Output the [x, y] coordinate of the center of the cell containing the given text.  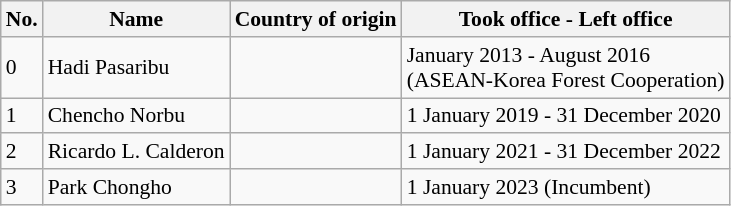
No. [22, 19]
Took office - Left office [566, 19]
2 [22, 152]
1 January 2023 (Incumbent) [566, 187]
1 January 2021 - 31 December 2022 [566, 152]
Country of origin [316, 19]
Park Chongho [136, 187]
1 January 2019 - 31 December 2020 [566, 116]
3 [22, 187]
Name [136, 19]
January 2013 - August 2016(ASEAN-Korea Forest Cooperation) [566, 68]
Hadi Pasaribu [136, 68]
1 [22, 116]
0 [22, 68]
Chencho Norbu [136, 116]
Ricardo L. Calderon [136, 152]
